Provide the (x, y) coordinate of the cell's center where the given text is located.  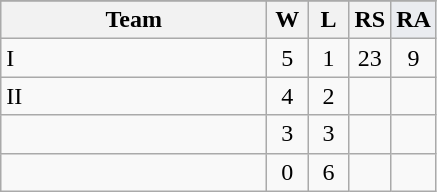
9 (414, 58)
I (134, 58)
23 (370, 58)
4 (288, 96)
RS (370, 20)
2 (328, 96)
6 (328, 172)
II (134, 96)
Team (134, 20)
0 (288, 172)
W (288, 20)
RA (414, 20)
5 (288, 58)
1 (328, 58)
L (328, 20)
